Extract the [x, y] coordinate from the center of the cell holding the provided text.  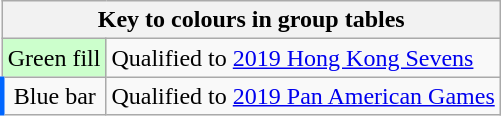
Qualified to 2019 Pan American Games [303, 96]
Green fill [54, 58]
Qualified to 2019 Hong Kong Sevens [303, 58]
Blue bar [54, 96]
Key to colours in group tables [251, 20]
